Find where the given text appears and provide that cell's center as (X, Y) coordinate. 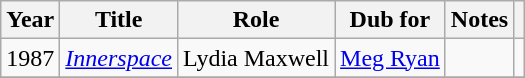
Year (30, 20)
Dub for (390, 20)
Role (256, 20)
Meg Ryan (390, 58)
Innerspace (119, 58)
Lydia Maxwell (256, 58)
Notes (479, 20)
Title (119, 20)
1987 (30, 58)
